Output the [X, Y] coordinate of the center of the cell containing the given text.  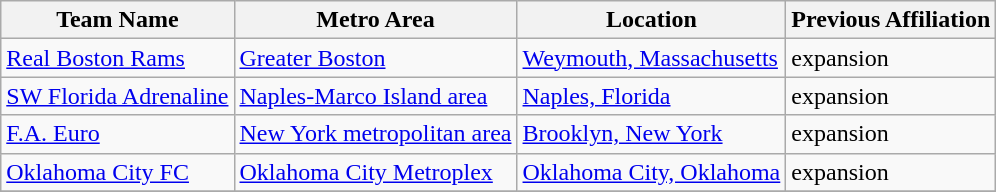
SW Florida Adrenaline [118, 96]
Real Boston Rams [118, 58]
New York metropolitan area [376, 134]
Greater Boston [376, 58]
Previous Affiliation [891, 20]
Oklahoma City FC [118, 172]
Oklahoma City Metroplex [376, 172]
Location [652, 20]
Naples, Florida [652, 96]
Oklahoma City, Oklahoma [652, 172]
Metro Area [376, 20]
F.A. Euro [118, 134]
Naples-Marco Island area [376, 96]
Brooklyn, New York [652, 134]
Weymouth, Massachusetts [652, 58]
Team Name [118, 20]
